Detect which cell encompasses the target text, then output its [x, y] center coordinate. 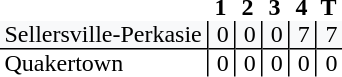
Sellersville-Perkasie [104, 35]
Quakertown [104, 63]
